Detect which cell encompasses the target text, then output its (x, y) center coordinate. 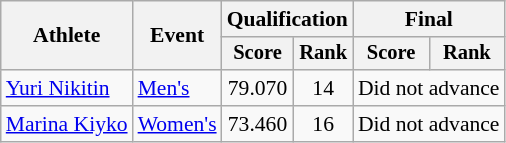
Yuri Nikitin (67, 88)
79.070 (258, 88)
Final (429, 19)
Women's (178, 124)
14 (323, 88)
Marina Kiyko (67, 124)
Qualification (288, 19)
73.460 (258, 124)
Men's (178, 88)
Athlete (67, 36)
16 (323, 124)
Event (178, 36)
